Locate the cell with the specified text and output its [X, Y] center coordinate. 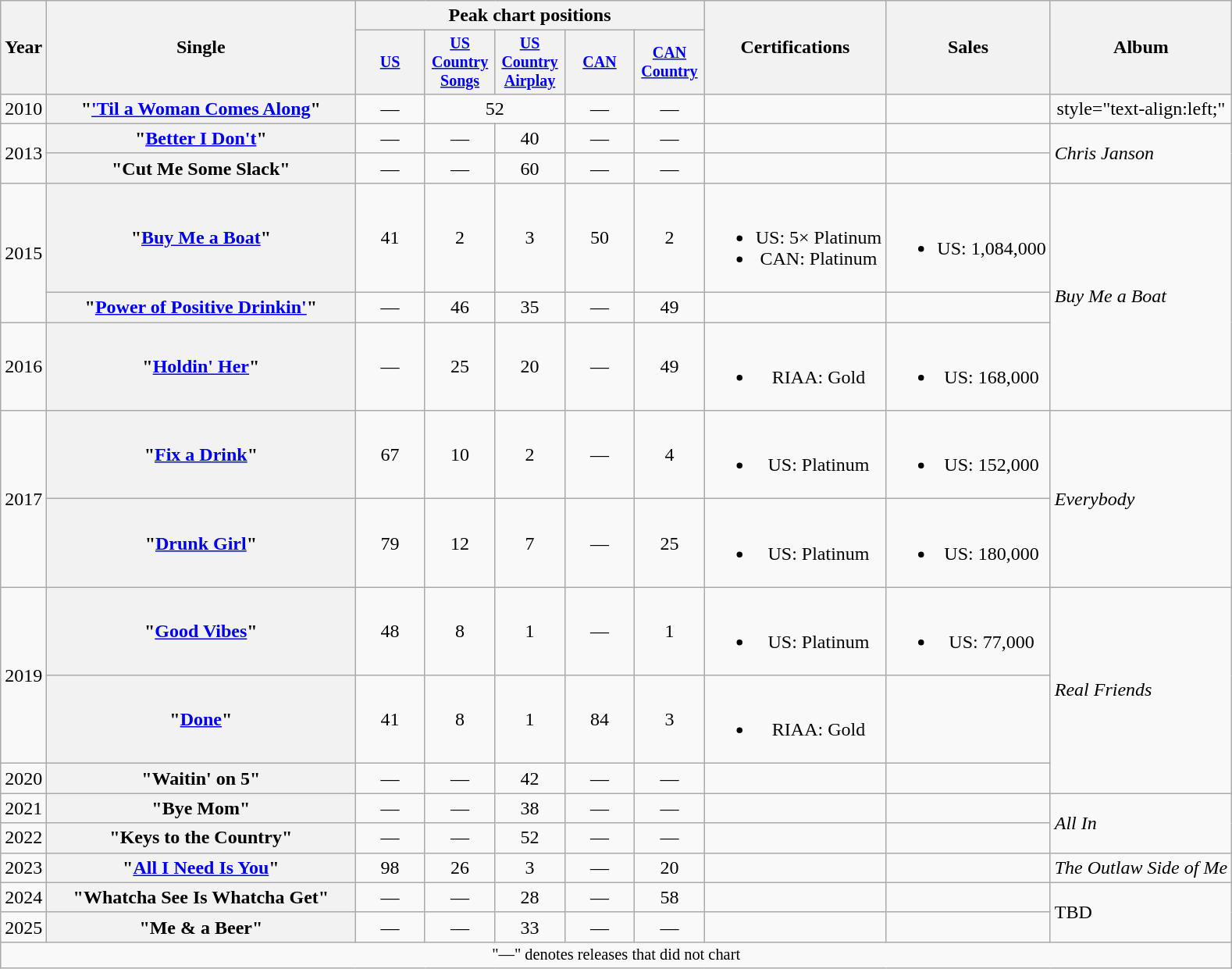
US [390, 62]
Single [201, 48]
48 [390, 631]
"Fix a Drink" [201, 454]
"Holdin' Her" [201, 367]
"Bye Mom" [201, 808]
US: 168,000 [968, 367]
67 [390, 454]
12 [459, 543]
2025 [23, 927]
98 [390, 867]
Everybody [1141, 499]
33 [529, 927]
38 [529, 808]
Chris Janson [1141, 153]
US: 152,000 [968, 454]
2021 [23, 808]
46 [459, 308]
"Waitin' on 5" [201, 778]
"—" denotes releases that did not chart [617, 955]
"Power of Positive Drinkin'" [201, 308]
Album [1141, 48]
The Outlaw Side of Me [1141, 867]
Certifications [795, 48]
"Good Vibes" [201, 631]
US Country Airplay [529, 62]
"All I Need Is You" [201, 867]
Sales [968, 48]
US: 77,000 [968, 631]
Real Friends [1141, 690]
"Keys to the Country" [201, 838]
2016 [23, 367]
Buy Me a Boat [1141, 297]
10 [459, 454]
28 [529, 897]
84 [600, 720]
CAN [600, 62]
2019 [23, 675]
style="text-align:left;" [1141, 109]
"Drunk Girl" [201, 543]
All In [1141, 823]
58 [670, 897]
2010 [23, 109]
Year [23, 48]
"Done" [201, 720]
"Me & a Beer" [201, 927]
Peak chart positions [529, 16]
2023 [23, 867]
79 [390, 543]
2017 [23, 499]
"Better I Don't" [201, 138]
US Country Songs [459, 62]
4 [670, 454]
"'Til a Woman Comes Along" [201, 109]
42 [529, 778]
US: 180,000 [968, 543]
40 [529, 138]
26 [459, 867]
60 [529, 168]
35 [529, 308]
CAN Country [670, 62]
"Cut Me Some Slack" [201, 168]
"Whatcha See Is Whatcha Get" [201, 897]
2020 [23, 778]
"Buy Me a Boat" [201, 237]
2024 [23, 897]
TBD [1141, 912]
2022 [23, 838]
50 [600, 237]
US: 1,084,000 [968, 237]
US: 5× PlatinumCAN: Platinum [795, 237]
2015 [23, 252]
7 [529, 543]
2013 [23, 153]
